Output the [x, y] coordinate of the center of the cell containing the given text.  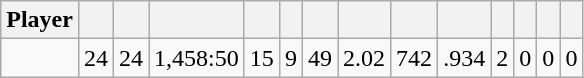
2.02 [364, 58]
9 [290, 58]
.934 [464, 58]
2 [502, 58]
Player [40, 20]
15 [262, 58]
49 [320, 58]
1,458:50 [197, 58]
742 [414, 58]
